For the text-containing cell, return its midpoint in [x, y] coordinate format. 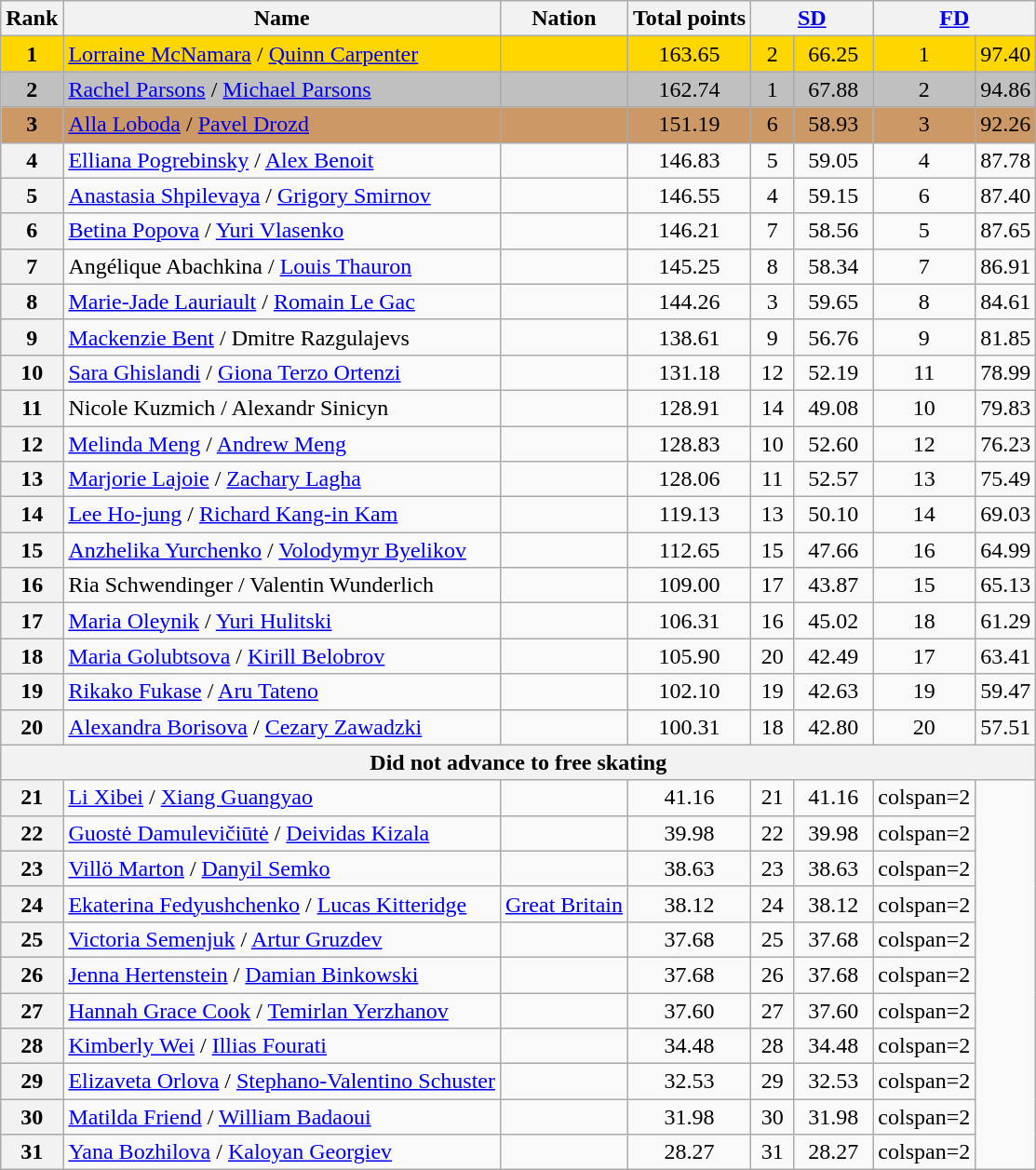
Rank [32, 19]
76.23 [1005, 444]
58.93 [834, 125]
65.13 [1005, 585]
119.13 [689, 515]
Alexandra Borisova / Cezary Zawadzki [282, 727]
151.19 [689, 125]
67.88 [834, 89]
49.08 [834, 408]
109.00 [689, 585]
163.65 [689, 54]
Lorraine McNamara / Quinn Carpenter [282, 54]
87.40 [1005, 195]
Marjorie Lajoie / Zachary Lagha [282, 479]
61.29 [1005, 621]
75.49 [1005, 479]
64.99 [1005, 550]
79.83 [1005, 408]
Melinda Meng / Andrew Meng [282, 444]
Total points [689, 19]
Ekaterina Fedyushchenko / Lucas Kitteridge [282, 904]
86.91 [1005, 266]
47.66 [834, 550]
Yana Bozhilova / Kaloyan Georgiev [282, 1152]
84.61 [1005, 302]
Maria Golubtsova / Kirill Belobrov [282, 656]
Nicole Kuzmich / Alexandr Sinicyn [282, 408]
162.74 [689, 89]
87.78 [1005, 160]
92.26 [1005, 125]
Victoria Semenjuk / Artur Gruzdev [282, 939]
52.60 [834, 444]
144.26 [689, 302]
Jenna Hertenstein / Damian Binkowski [282, 975]
Nation [564, 19]
Alla Loboda / Pavel Drozd [282, 125]
Elliana Pogrebinsky / Alex Benoit [282, 160]
SD [812, 19]
69.03 [1005, 515]
81.85 [1005, 337]
50.10 [834, 515]
42.80 [834, 727]
128.06 [689, 479]
87.65 [1005, 231]
145.25 [689, 266]
Name [282, 19]
102.10 [689, 692]
Anzhelika Yurchenko / Volodymyr Byelikov [282, 550]
FD [955, 19]
Lee Ho-jung / Richard Kang-in Kam [282, 515]
138.61 [689, 337]
45.02 [834, 621]
Elizaveta Orlova / Stephano-Valentino Schuster [282, 1082]
Great Britain [564, 904]
52.57 [834, 479]
Angélique Abachkina / Louis Thauron [282, 266]
106.31 [689, 621]
Guostė Damulevičiūtė / Deividas Kizala [282, 833]
56.76 [834, 337]
42.63 [834, 692]
Rachel Parsons / Michael Parsons [282, 89]
59.05 [834, 160]
97.40 [1005, 54]
58.56 [834, 231]
105.90 [689, 656]
146.83 [689, 160]
59.65 [834, 302]
Anastasia Shpilevaya / Grigory Smirnov [282, 195]
100.31 [689, 727]
131.18 [689, 372]
Rikako Fukase / Aru Tateno [282, 692]
78.99 [1005, 372]
66.25 [834, 54]
Marie-Jade Lauriault / Romain Le Gac [282, 302]
128.83 [689, 444]
Hannah Grace Cook / Temirlan Yerzhanov [282, 1010]
Did not advance to free skating [518, 762]
Maria Oleynik / Yuri Hulitski [282, 621]
146.21 [689, 231]
58.34 [834, 266]
59.15 [834, 195]
63.41 [1005, 656]
128.91 [689, 408]
Matilda Friend / William Badaoui [282, 1117]
Ria Schwendinger / Valentin Wunderlich [282, 585]
Betina Popova / Yuri Vlasenko [282, 231]
57.51 [1005, 727]
112.65 [689, 550]
Li Xibei / Xiang Guangyao [282, 798]
94.86 [1005, 89]
43.87 [834, 585]
Villö Marton / Danyil Semko [282, 868]
Sara Ghislandi / Giona Terzo Ortenzi [282, 372]
Kimberly Wei / Illias Fourati [282, 1046]
59.47 [1005, 692]
Mackenzie Bent / Dmitre Razgulajevs [282, 337]
146.55 [689, 195]
52.19 [834, 372]
42.49 [834, 656]
